From the cell containing the given text, extract its center point as [X, Y] coordinate. 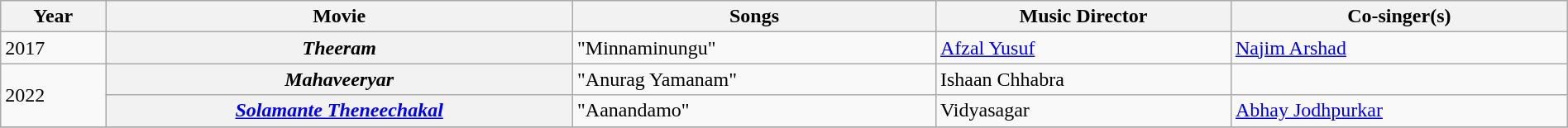
Year [53, 17]
"Aanandamo" [754, 111]
Solamante Theneechakal [339, 111]
"Minnaminungu" [754, 48]
Abhay Jodhpurkar [1399, 111]
Co-singer(s) [1399, 17]
Theeram [339, 48]
Movie [339, 17]
Vidyasagar [1083, 111]
2022 [53, 95]
Najim Arshad [1399, 48]
Afzal Yusuf [1083, 48]
2017 [53, 48]
Songs [754, 17]
"Anurag Yamanam" [754, 79]
Music Director [1083, 17]
Ishaan Chhabra [1083, 79]
Mahaveeryar [339, 79]
